Identify which cell holds the provided text, then report its [x, y] central coordinate. 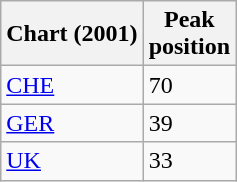
39 [189, 123]
Peakposition [189, 34]
CHE [72, 85]
70 [189, 85]
Chart (2001) [72, 34]
UK [72, 161]
33 [189, 161]
GER [72, 123]
